Find where the given text appears and provide that cell's center as [x, y] coordinate. 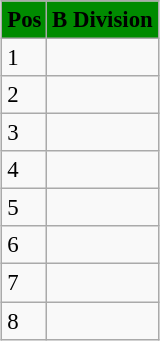
Pos [24, 20]
2 [24, 95]
4 [24, 170]
8 [24, 321]
7 [24, 283]
5 [24, 208]
B Division [102, 20]
6 [24, 245]
3 [24, 133]
1 [24, 57]
